Output the (X, Y) coordinate of the center of the cell containing the given text.  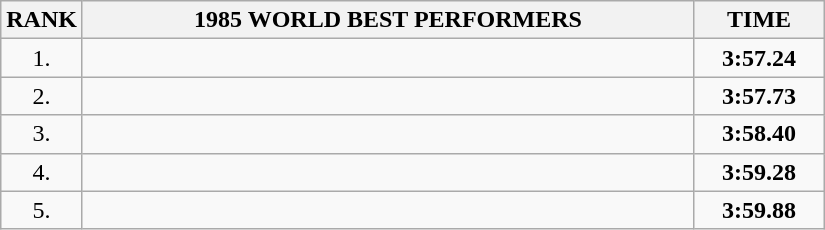
3:58.40 (760, 134)
3:57.24 (760, 58)
2. (42, 96)
5. (42, 210)
1985 WORLD BEST PERFORMERS (388, 20)
RANK (42, 20)
3:59.88 (760, 210)
3. (42, 134)
3:57.73 (760, 96)
4. (42, 172)
1. (42, 58)
3:59.28 (760, 172)
TIME (760, 20)
